Search for the cell housing the specified text and yield its [x, y] center coordinate. 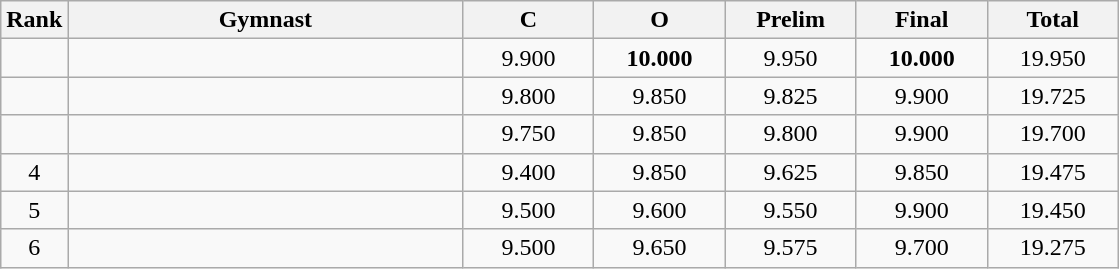
19.275 [1052, 248]
19.725 [1052, 96]
19.475 [1052, 172]
9.825 [790, 96]
9.400 [528, 172]
9.550 [790, 210]
6 [34, 248]
19.450 [1052, 210]
9.650 [660, 248]
O [660, 20]
9.950 [790, 58]
9.700 [922, 248]
9.750 [528, 134]
Gymnast [266, 20]
9.625 [790, 172]
19.700 [1052, 134]
4 [34, 172]
9.600 [660, 210]
5 [34, 210]
9.575 [790, 248]
Prelim [790, 20]
Rank [34, 20]
C [528, 20]
Final [922, 20]
19.950 [1052, 58]
Total [1052, 20]
